Determine the [X, Y] coordinate at the center of the cell enclosing the given text.  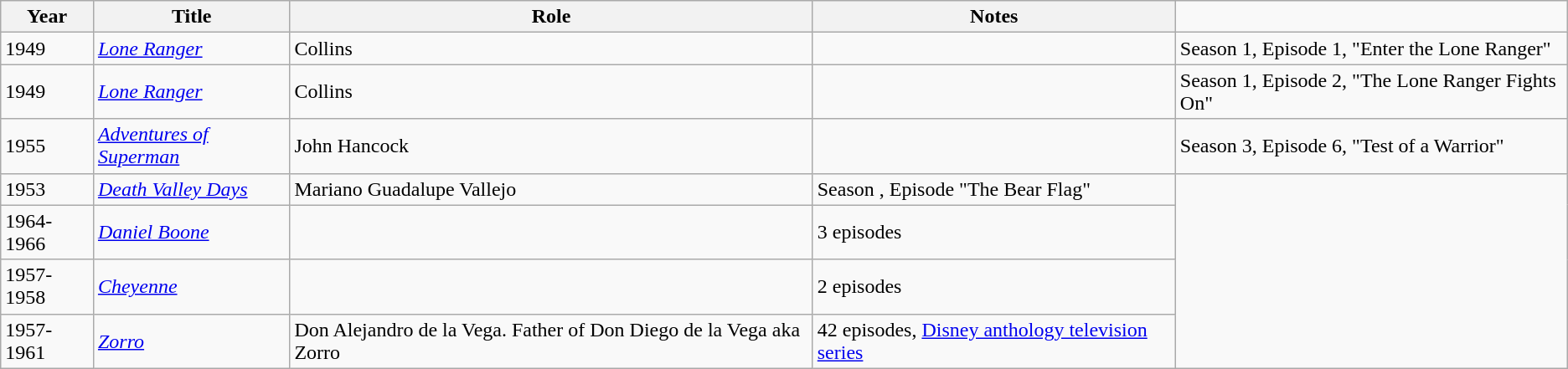
Cheyenne [191, 286]
Death Valley Days [191, 189]
1955 [47, 146]
Don Alejandro de la Vega. Father of Don Diego de la Vega aka Zorro [551, 341]
Title [191, 17]
3 episodes [993, 233]
Season , Episode "The Bear Flag" [993, 189]
Mariano Guadalupe Vallejo [551, 189]
Notes [993, 17]
Adventures of Superman [191, 146]
John Hancock [551, 146]
Season 1, Episode 1, "Enter the Lone Ranger" [1371, 49]
Season 1, Episode 2, "The Lone Ranger Fights On" [1371, 92]
1957-1958 [47, 286]
1953 [47, 189]
Year [47, 17]
Zorro [191, 341]
1964-1966 [47, 233]
2 episodes [993, 286]
Season 3, Episode 6, "Test of a Warrior" [1371, 146]
Daniel Boone [191, 233]
42 episodes, Disney anthology television series [993, 341]
Role [551, 17]
1957-1961 [47, 341]
